Extract the (X, Y) coordinate from the center of the cell holding the provided text.  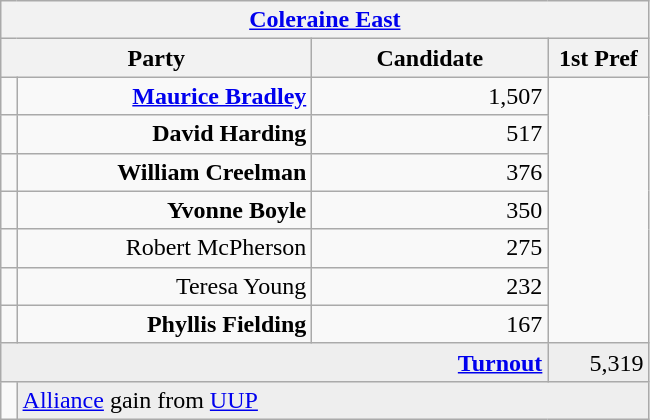
1,507 (430, 96)
Teresa Young (164, 286)
5,319 (598, 362)
350 (430, 210)
275 (430, 248)
Robert McPherson (164, 248)
David Harding (164, 134)
Yvonne Boyle (164, 210)
Candidate (430, 58)
Alliance gain from UUP (333, 400)
Party (156, 58)
167 (430, 324)
Maurice Bradley (164, 96)
376 (430, 172)
Phyllis Fielding (164, 324)
232 (430, 286)
1st Pref (598, 58)
Turnout (274, 362)
Coleraine East (325, 20)
William Creelman (164, 172)
517 (430, 134)
